Output the [x, y] coordinate of the center of the cell containing the given text.  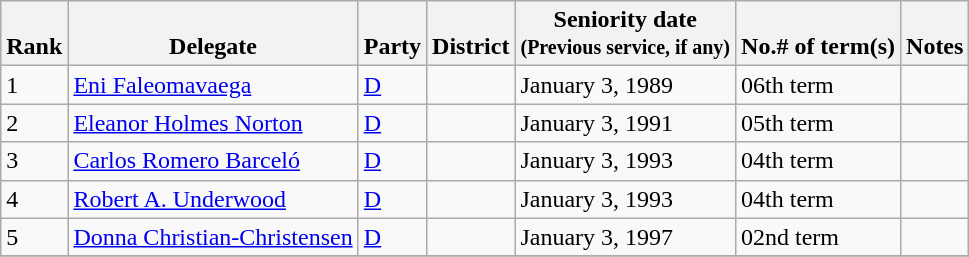
Notes [935, 34]
January 3, 1997 [626, 237]
1 [34, 85]
5 [34, 237]
District [471, 34]
02nd term [818, 237]
January 3, 1989 [626, 85]
2 [34, 123]
Seniority date(Previous service, if any) [626, 34]
Party [392, 34]
Eleanor Holmes Norton [213, 123]
05th term [818, 123]
Delegate [213, 34]
Carlos Romero Barceló [213, 161]
No.# of term(s) [818, 34]
3 [34, 161]
January 3, 1991 [626, 123]
Donna Christian-Christensen [213, 237]
Rank [34, 34]
4 [34, 199]
Robert A. Underwood [213, 199]
Eni Faleomavaega [213, 85]
06th term [818, 85]
